Output the (X, Y) coordinate of the center of the cell containing the given text.  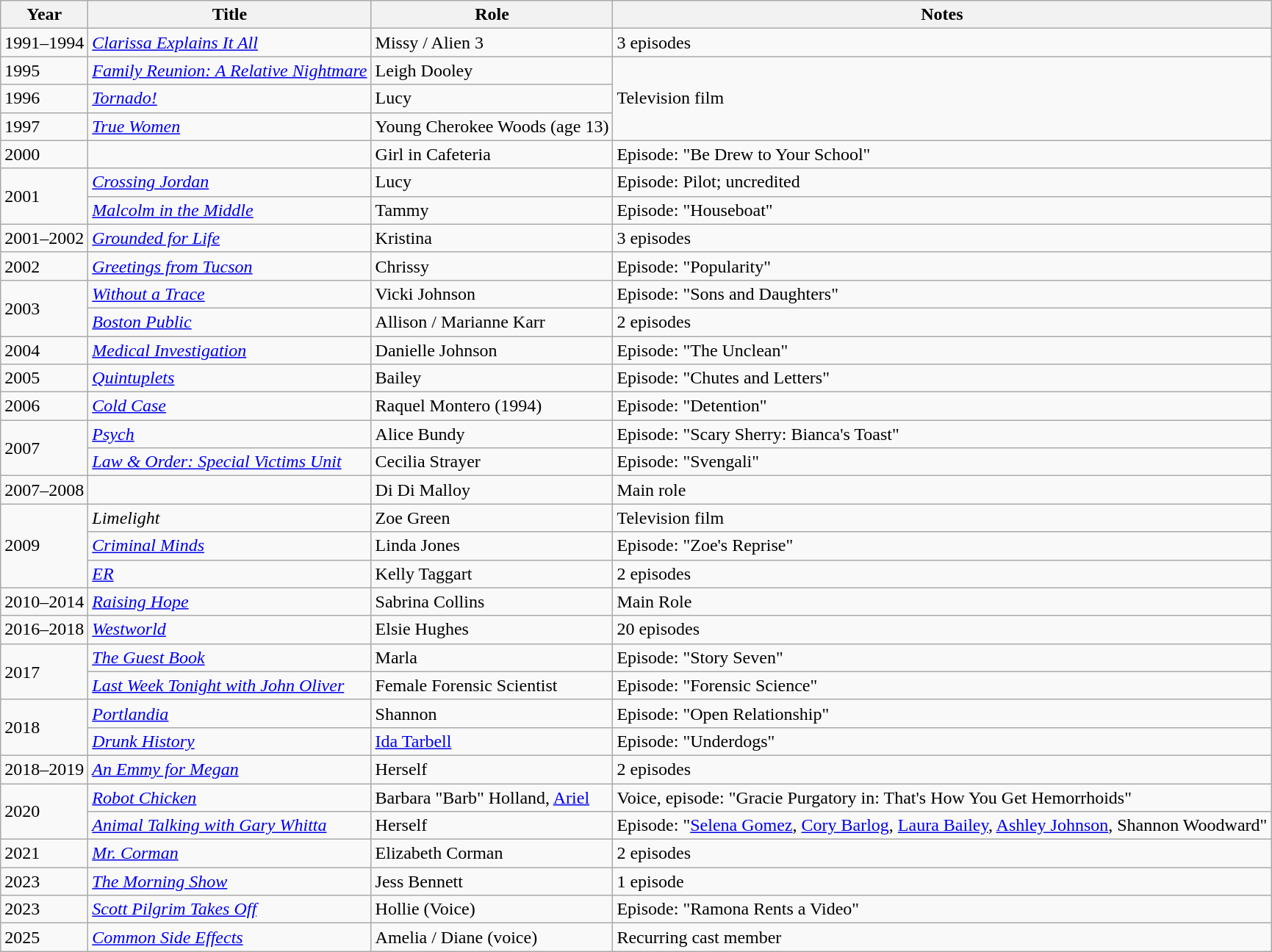
Psych (229, 434)
Clarissa Explains It All (229, 43)
2005 (44, 378)
2007 (44, 448)
2021 (44, 854)
Vicki Johnson (492, 294)
Episode: Pilot; uncredited (942, 182)
Leigh Dooley (492, 71)
2002 (44, 266)
Criminal Minds (229, 546)
2018 (44, 727)
Episode: "Svengali" (942, 462)
Crossing Jordan (229, 182)
2010–2014 (44, 602)
Girl in Cafeteria (492, 154)
Animal Talking with Gary Whitta (229, 826)
20 episodes (942, 630)
Episode: "The Unclean" (942, 350)
2006 (44, 406)
The Morning Show (229, 881)
Main role (942, 490)
Main Role (942, 602)
Greetings from Tucson (229, 266)
1 episode (942, 881)
Westworld (229, 630)
Notes (942, 15)
2004 (44, 350)
Shannon (492, 713)
Cold Case (229, 406)
Boston Public (229, 322)
Title (229, 15)
Episode: "Underdogs" (942, 741)
Robot Chicken (229, 797)
Amelia / Diane (voice) (492, 937)
Grounded for Life (229, 238)
Hollie (Voice) (492, 909)
Medical Investigation (229, 350)
2000 (44, 154)
1997 (44, 126)
Female Forensic Scientist (492, 685)
Scott Pilgrim Takes Off (229, 909)
ER (229, 574)
Malcolm in the Middle (229, 210)
The Guest Book (229, 657)
Barbara "Barb" Holland, Ariel (492, 797)
Kelly Taggart (492, 574)
Elizabeth Corman (492, 854)
Common Side Effects (229, 937)
2009 (44, 546)
Role (492, 15)
Family Reunion: A Relative Nightmare (229, 71)
1996 (44, 98)
Episode: "Popularity" (942, 266)
Mr. Corman (229, 854)
2025 (44, 937)
Sabrina Collins (492, 602)
Jess Bennett (492, 881)
Linda Jones (492, 546)
Episode: "Be Drew to Your School" (942, 154)
2018–2019 (44, 769)
Episode: "Open Relationship" (942, 713)
Episode: "Forensic Science" (942, 685)
Missy / Alien 3 (492, 43)
Marla (492, 657)
Tornado! (229, 98)
Alice Bundy (492, 434)
Kristina (492, 238)
Drunk History (229, 741)
2001–2002 (44, 238)
An Emmy for Megan (229, 769)
Last Week Tonight with John Oliver (229, 685)
Voice, episode: "Gracie Purgatory in: That's How You Get Hemorrhoids" (942, 797)
2016–2018 (44, 630)
2003 (44, 308)
Episode: "Ramona Rents a Video" (942, 909)
2001 (44, 196)
Bailey (492, 378)
2007–2008 (44, 490)
Year (44, 15)
2020 (44, 811)
Raquel Montero (1994) (492, 406)
Cecilia Strayer (492, 462)
Portlandia (229, 713)
Episode: "Sons and Daughters" (942, 294)
Episode: "Selena Gomez, Cory Barlog, Laura Bailey, Ashley Johnson, Shannon Woodward" (942, 826)
Zoe Green (492, 518)
Danielle Johnson (492, 350)
Episode: "Story Seven" (942, 657)
Young Cherokee Woods (age 13) (492, 126)
1991–1994 (44, 43)
Chrissy (492, 266)
Recurring cast member (942, 937)
Law & Order: Special Victims Unit (229, 462)
Without a Trace (229, 294)
2017 (44, 671)
Episode: "Detention" (942, 406)
Ida Tarbell (492, 741)
Di Di Malloy (492, 490)
Allison / Marianne Karr (492, 322)
Elsie Hughes (492, 630)
Episode: "Chutes and Letters" (942, 378)
Raising Hope (229, 602)
Tammy (492, 210)
Episode: "Zoe's Reprise" (942, 546)
1995 (44, 71)
Limelight (229, 518)
Episode: "Houseboat" (942, 210)
True Women (229, 126)
Episode: "Scary Sherry: Bianca's Toast" (942, 434)
Quintuplets (229, 378)
